Locate the cell with the specified text and output its (x, y) center coordinate. 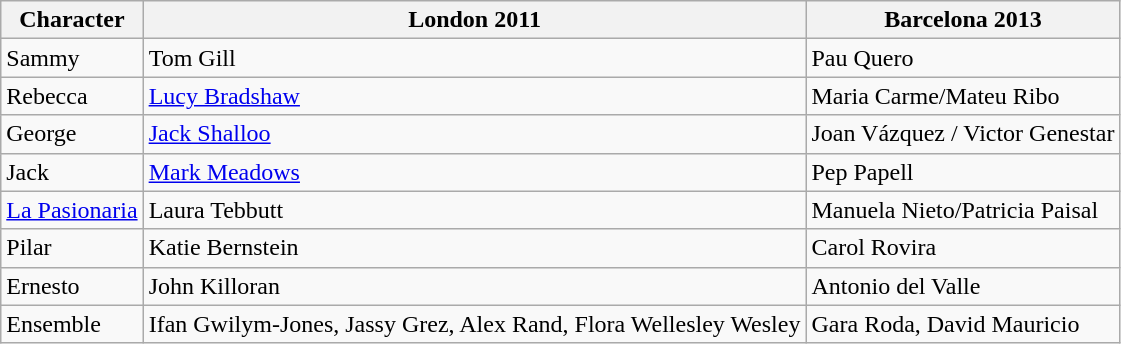
Sammy (72, 58)
Jack (72, 172)
Pep Papell (963, 172)
Antonio del Valle (963, 286)
Laura Tebbutt (474, 210)
Character (72, 20)
Lucy Bradshaw (474, 96)
Gara Roda, David Mauricio (963, 324)
George (72, 134)
Katie Bernstein (474, 248)
Mark Meadows (474, 172)
Joan Vázquez / Victor Genestar (963, 134)
John Killoran (474, 286)
La Pasionaria (72, 210)
Pau Quero (963, 58)
Ernesto (72, 286)
Ensemble (72, 324)
Carol Rovira (963, 248)
Jack Shalloo (474, 134)
Ifan Gwilym-Jones, Jassy Grez, Alex Rand, Flora Wellesley Wesley (474, 324)
Rebecca (72, 96)
Barcelona 2013 (963, 20)
Pilar (72, 248)
Manuela Nieto/Patricia Paisal (963, 210)
Maria Carme/Mateu Ribo (963, 96)
London 2011 (474, 20)
Tom Gill (474, 58)
